Return the [X, Y] coordinate for the center point of the cell that contains the specified text.  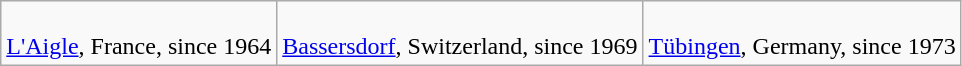
Tübingen, Germany, since 1973 [802, 34]
Bassersdorf, Switzerland, since 1969 [460, 34]
L'Aigle, France, since 1964 [139, 34]
